Pinpoint the cell where the given text exists, returning its (X, Y) midpoint coordinate. 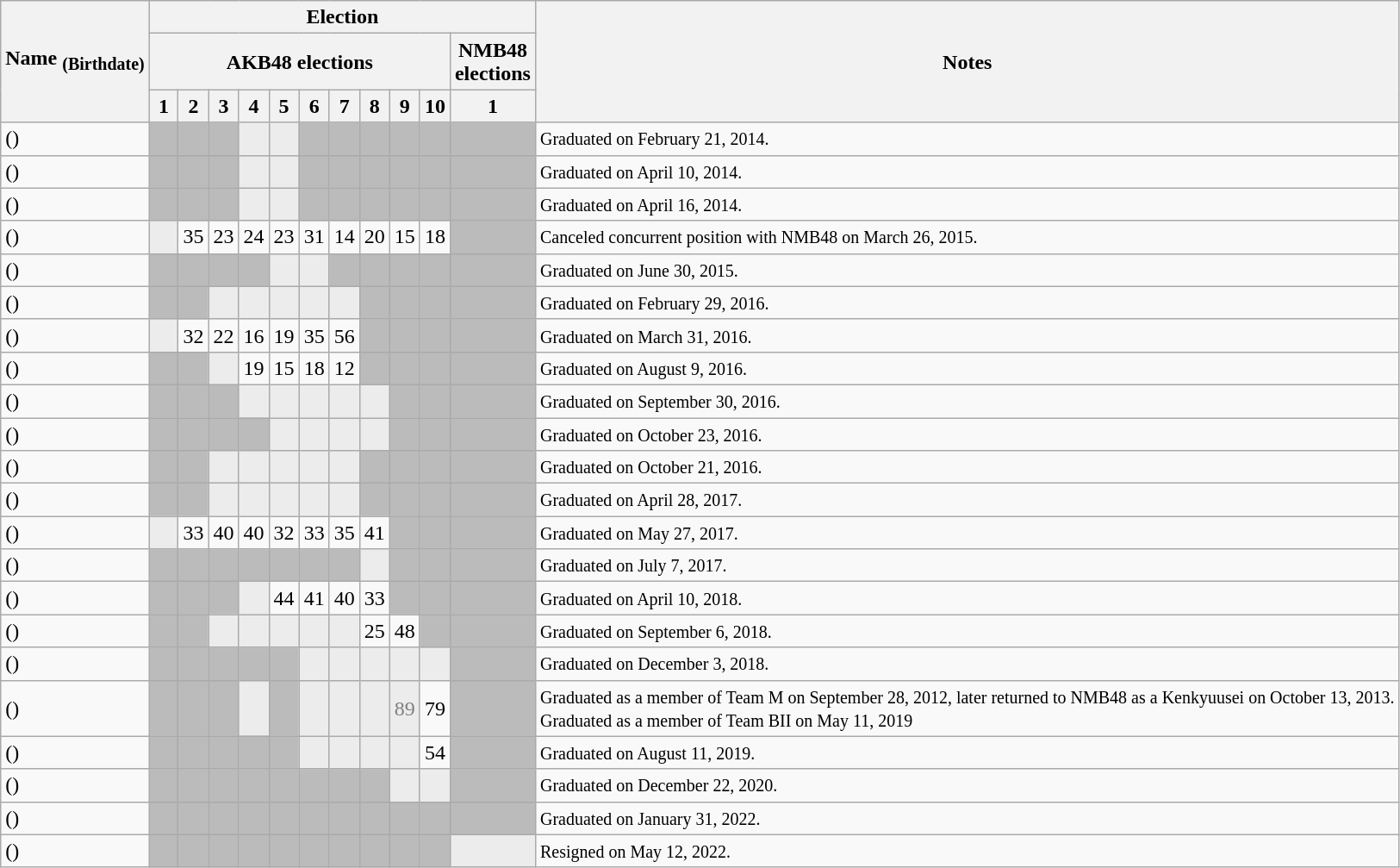
5 (284, 106)
Graduated on April 16, 2014. (967, 204)
Graduated on January 31, 2022. (967, 818)
79 (434, 709)
24 (253, 237)
Graduated on December 3, 2018. (967, 664)
Graduated on June 30, 2015. (967, 270)
Canceled concurrent position with NMB48 on March 26, 2015. (967, 237)
Graduated on April 28, 2017. (967, 500)
Resigned on May 12, 2022. (967, 851)
Notes (967, 62)
Graduated on March 31, 2016. (967, 335)
Graduated on April 10, 2018. (967, 598)
7 (345, 106)
Election (342, 17)
25 (374, 631)
Graduated on September 30, 2016. (967, 401)
10 (434, 106)
6 (314, 106)
56 (345, 335)
2 (193, 106)
9 (405, 106)
Graduated on August 11, 2019. (967, 752)
3 (224, 106)
Graduated on August 9, 2016. (967, 368)
20 (374, 237)
Graduated on April 10, 2014. (967, 172)
22 (224, 335)
Graduated on September 6, 2018. (967, 631)
Name (Birthdate) (76, 62)
Graduated on December 22, 2020. (967, 785)
NMB48 elections (493, 62)
AKB48 elections (300, 62)
16 (253, 335)
Graduated on February 29, 2016. (967, 303)
54 (434, 752)
4 (253, 106)
44 (284, 598)
48 (405, 631)
8 (374, 106)
Graduated on May 27, 2017. (967, 533)
Graduated on July 7, 2017. (967, 565)
89 (405, 709)
12 (345, 368)
31 (314, 237)
14 (345, 237)
Graduated on February 21, 2014. (967, 139)
Graduated on October 23, 2016. (967, 434)
Graduated on October 21, 2016. (967, 467)
